From the cell containing the given text, extract its center point as [x, y] coordinate. 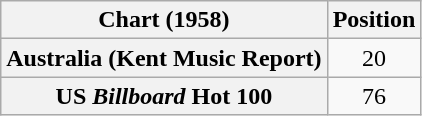
Chart (1958) [164, 20]
76 [374, 96]
Position [374, 20]
20 [374, 58]
US Billboard Hot 100 [164, 96]
Australia (Kent Music Report) [164, 58]
